Identify which cell holds the provided text, then report its (X, Y) central coordinate. 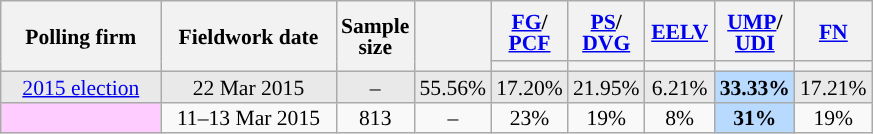
31% (755, 118)
8% (680, 118)
6.21% (680, 86)
FG/PCF (530, 31)
UMP/UDI (755, 31)
EELV (680, 31)
Fieldwork date (248, 36)
PS/DVG (606, 31)
55.56% (452, 86)
22 Mar 2015 (248, 86)
33.33% (755, 86)
17.20% (530, 86)
23% (530, 118)
2015 election (81, 86)
Samplesize (375, 36)
17.21% (834, 86)
Polling firm (81, 36)
FN (834, 31)
11–13 Mar 2015 (248, 118)
21.95% (606, 86)
813 (375, 118)
